Search for the cell housing the specified text and yield its [x, y] center coordinate. 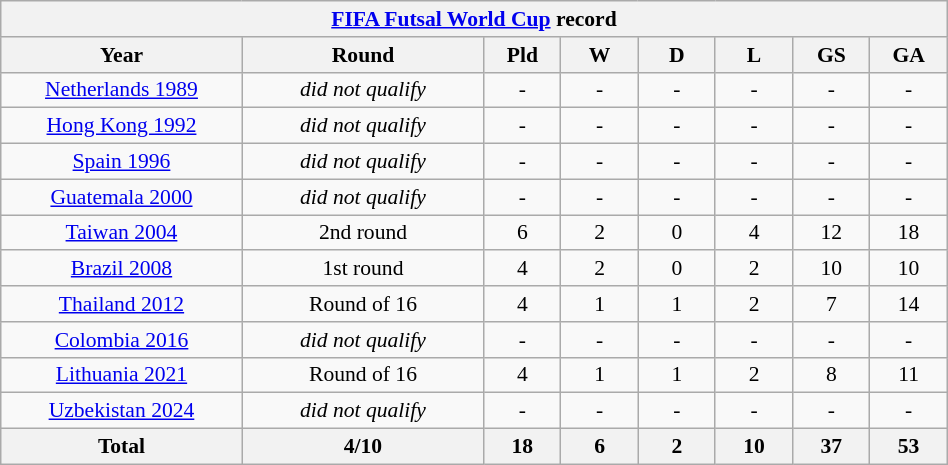
GA [908, 55]
FIFA Futsal World Cup record [474, 19]
Round [362, 55]
12 [832, 233]
8 [832, 375]
4/10 [362, 447]
Colombia 2016 [122, 340]
37 [832, 447]
1st round [362, 269]
Year [122, 55]
GS [832, 55]
Thailand 2012 [122, 304]
Total [122, 447]
Guatemala 2000 [122, 197]
D [676, 55]
7 [832, 304]
Pld [522, 55]
Netherlands 1989 [122, 90]
11 [908, 375]
2nd round [362, 233]
14 [908, 304]
W [600, 55]
Hong Kong 1992 [122, 126]
Spain 1996 [122, 162]
Brazil 2008 [122, 269]
53 [908, 447]
Uzbekistan 2024 [122, 411]
Lithuania 2021 [122, 375]
L [754, 55]
Taiwan 2004 [122, 233]
